From the cell containing the given text, extract its center point as [x, y] coordinate. 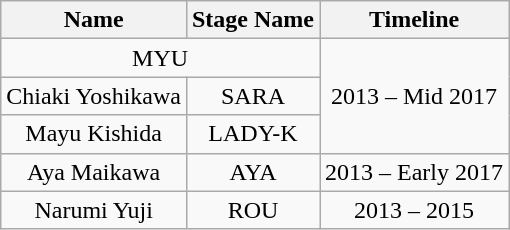
2013 – Early 2017 [414, 172]
Name [94, 20]
Stage Name [252, 20]
2013 – Mid 2017 [414, 96]
MYU [160, 58]
AYA [252, 172]
Aya Maikawa [94, 172]
2013 – 2015 [414, 210]
Narumi Yuji [94, 210]
Mayu Kishida [94, 134]
LADY-K [252, 134]
SARA [252, 96]
Chiaki Yoshikawa [94, 96]
ROU [252, 210]
Timeline [414, 20]
